Capture the cell that displays the provided text and extract its [x, y] central coordinate. 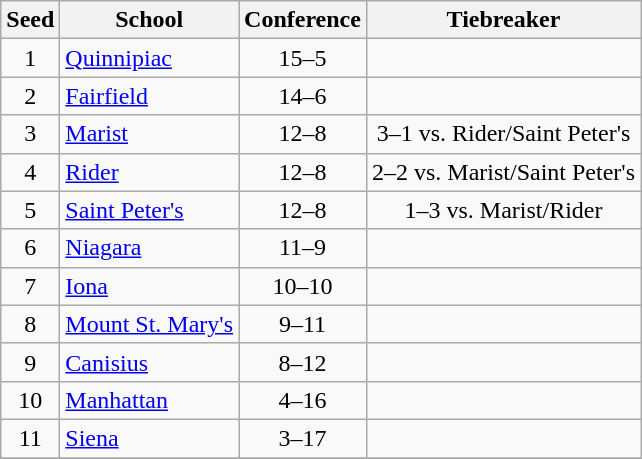
9–11 [303, 324]
2 [30, 96]
14–6 [303, 96]
Manhattan [150, 400]
11 [30, 438]
Iona [150, 286]
Conference [303, 20]
15–5 [303, 58]
Marist [150, 134]
3–1 vs. Rider/Saint Peter's [503, 134]
11–9 [303, 248]
1 [30, 58]
Niagara [150, 248]
2–2 vs. Marist/Saint Peter's [503, 172]
Quinnipiac [150, 58]
7 [30, 286]
Mount St. Mary's [150, 324]
Seed [30, 20]
5 [30, 210]
3 [30, 134]
8–12 [303, 362]
Canisius [150, 362]
Siena [150, 438]
School [150, 20]
Tiebreaker [503, 20]
Rider [150, 172]
1–3 vs. Marist/Rider [503, 210]
6 [30, 248]
4–16 [303, 400]
9 [30, 362]
10–10 [303, 286]
8 [30, 324]
Saint Peter's [150, 210]
10 [30, 400]
4 [30, 172]
3–17 [303, 438]
Fairfield [150, 96]
